Return (x, y) of the center of cell containing provided text 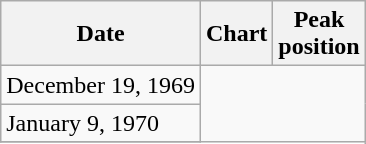
Peakposition (319, 34)
Chart (236, 34)
January 9, 1970 (101, 123)
December 19, 1969 (101, 85)
Date (101, 34)
